Find where the given text appears and provide that cell's center as (X, Y) coordinate. 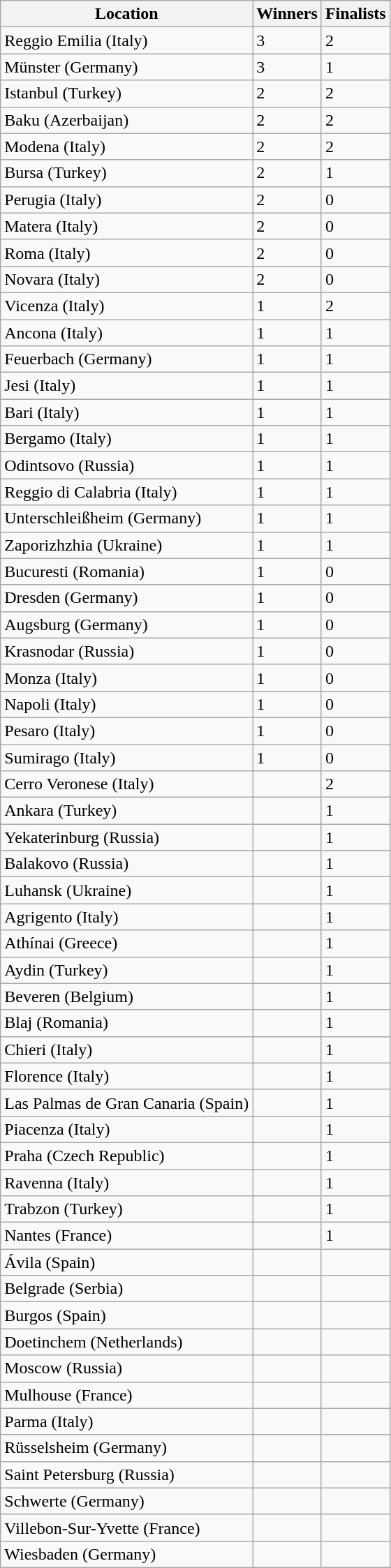
Sumirago (Italy) (127, 757)
Bursa (Turkey) (127, 173)
Reggio Emilia (Italy) (127, 40)
Location (127, 14)
Monza (Italy) (127, 678)
Las Palmas de Gran Canaria (Spain) (127, 1103)
Blaj (Romania) (127, 1023)
Baku (Azerbaijan) (127, 120)
Praha (Czech Republic) (127, 1156)
Bucuresti (Romania) (127, 572)
Belgrade (Serbia) (127, 1289)
Parma (Italy) (127, 1421)
Nantes (France) (127, 1236)
Augsburg (Germany) (127, 625)
Luhansk (Ukraine) (127, 890)
Dresden (Germany) (127, 598)
Finalists (355, 14)
Schwerte (Germany) (127, 1501)
Burgos (Spain) (127, 1315)
Winners (288, 14)
Chieri (Italy) (127, 1050)
Ankara (Turkey) (127, 811)
Ávila (Spain) (127, 1262)
Feuerbach (Germany) (127, 359)
Perugia (Italy) (127, 200)
Odintsovo (Russia) (127, 465)
Mulhouse (France) (127, 1395)
Agrigento (Italy) (127, 917)
Krasnodar (Russia) (127, 651)
Balakovo (Russia) (127, 864)
Pesaro (Italy) (127, 731)
Unterschleißheim (Germany) (127, 518)
Doetinchem (Netherlands) (127, 1342)
Ravenna (Italy) (127, 1183)
Novara (Italy) (127, 279)
Athínai (Greece) (127, 943)
Trabzon (Turkey) (127, 1209)
Bari (Italy) (127, 412)
Florence (Italy) (127, 1076)
Saint Petersburg (Russia) (127, 1474)
Moscow (Russia) (127, 1368)
Yekaterinburg (Russia) (127, 837)
Modena (Italy) (127, 147)
Vicenza (Italy) (127, 306)
Aydin (Turkey) (127, 970)
Rüsselsheim (Germany) (127, 1448)
Piacenza (Italy) (127, 1129)
Cerro Veronese (Italy) (127, 784)
Napoli (Italy) (127, 704)
Zaporizhzhia (Ukraine) (127, 545)
Roma (Italy) (127, 253)
Wiesbaden (Germany) (127, 1554)
Matera (Italy) (127, 226)
Beveren (Belgium) (127, 996)
Jesi (Italy) (127, 386)
Münster (Germany) (127, 67)
Reggio di Calabria (Italy) (127, 492)
Ancona (Italy) (127, 333)
Istanbul (Turkey) (127, 94)
Villebon-Sur-Yvette (France) (127, 1528)
Bergamo (Italy) (127, 439)
